Pinpoint the cell where the given text exists, returning its (x, y) midpoint coordinate. 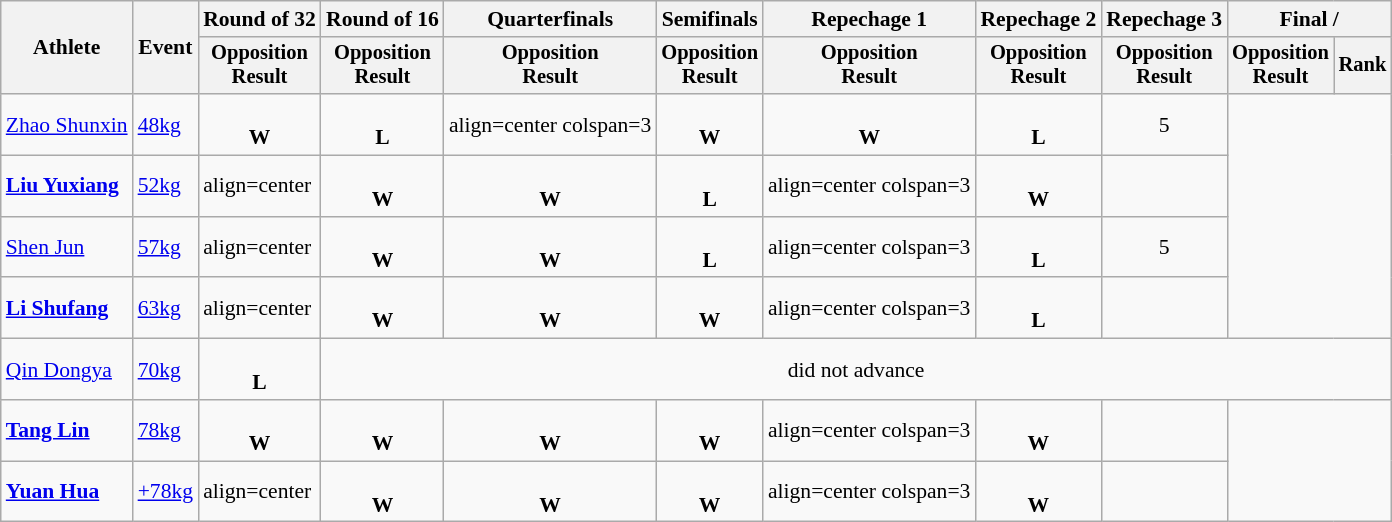
Athlete (67, 48)
Round of 32 (260, 19)
Tang Lin (67, 430)
+78kg (166, 492)
Yuan Hua (67, 492)
Repechage 3 (1164, 19)
48kg (166, 124)
Final / (1309, 19)
Zhao Shunxin (67, 124)
78kg (166, 430)
Quarterfinals (550, 19)
Round of 16 (382, 19)
Event (166, 48)
did not advance (856, 370)
Li Shufang (67, 308)
Liu Yuxiang (67, 186)
Repechage 2 (1038, 19)
Qin Dongya (67, 370)
63kg (166, 308)
Shen Jun (67, 248)
Repechage 1 (869, 19)
70kg (166, 370)
57kg (166, 248)
Semifinals (710, 19)
Rank (1363, 66)
52kg (166, 186)
